Identify which cell holds the provided text, then report its (X, Y) central coordinate. 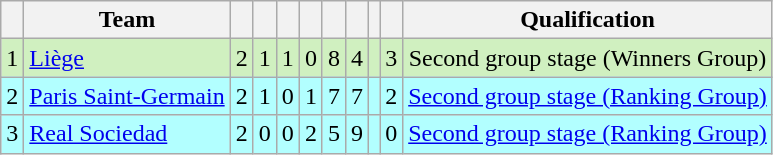
Second group stage (Winners Group) (588, 58)
8 (334, 58)
Team (127, 20)
4 (356, 58)
Real Sociedad (127, 134)
Liège (127, 58)
9 (356, 134)
Qualification (588, 20)
Paris Saint-Germain (127, 96)
5 (334, 134)
